Provide the [x, y] coordinate of the cell's center where the given text is located.  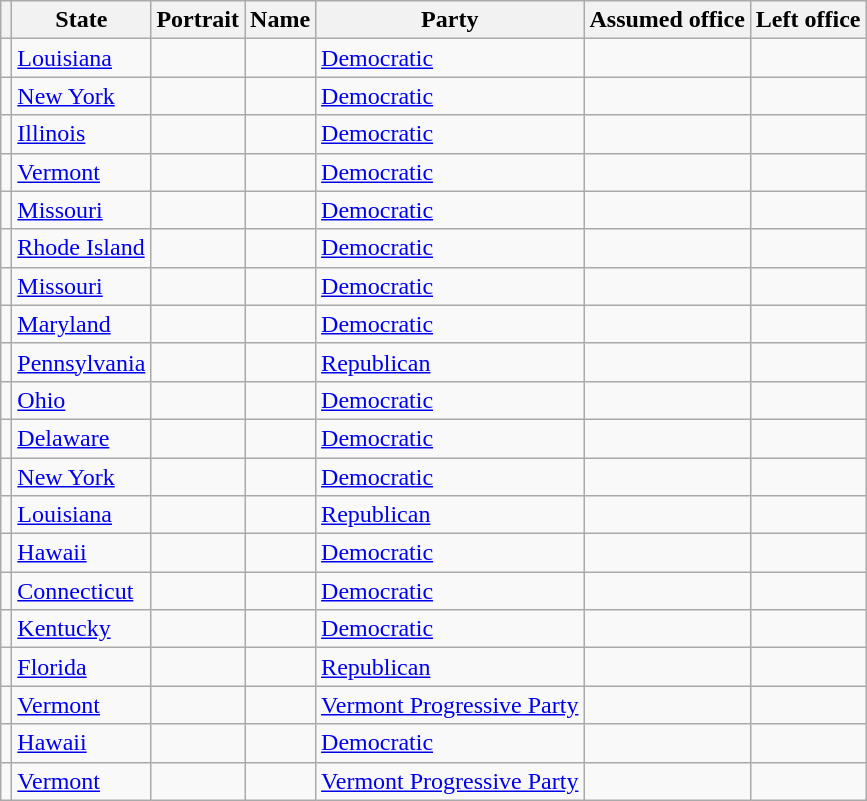
Left office [808, 20]
Florida [82, 667]
Portrait [198, 20]
Party [450, 20]
State [82, 20]
Name [280, 20]
Delaware [82, 438]
Rhode Island [82, 248]
Maryland [82, 324]
Pennsylvania [82, 362]
Assumed office [667, 20]
Connecticut [82, 591]
Ohio [82, 400]
Illinois [82, 134]
Kentucky [82, 629]
